Return the (X, Y) coordinate for the center point of the cell that contains the specified text.  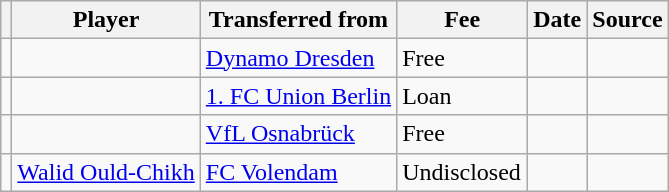
Date (558, 20)
VfL Osnabrück (298, 134)
Dynamo Dresden (298, 58)
Player (106, 20)
Walid Ould-Chikh (106, 172)
1. FC Union Berlin (298, 96)
FC Volendam (298, 172)
Transferred from (298, 20)
Fee (462, 20)
Loan (462, 96)
Undisclosed (462, 172)
Source (628, 20)
